Detect which cell encompasses the target text, then output its [X, Y] center coordinate. 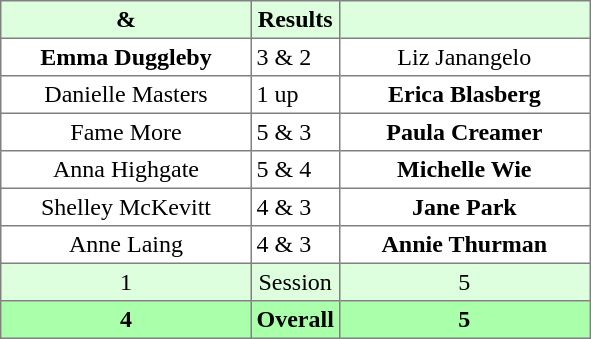
Results [295, 20]
Paula Creamer [464, 132]
Anne Laing [126, 245]
Jane Park [464, 207]
& [126, 20]
Emma Duggleby [126, 57]
5 & 3 [295, 132]
Michelle Wie [464, 170]
3 & 2 [295, 57]
4 [126, 320]
5 & 4 [295, 170]
Danielle Masters [126, 95]
1 [126, 282]
Anna Highgate [126, 170]
Shelley McKevitt [126, 207]
Annie Thurman [464, 245]
Session [295, 282]
Overall [295, 320]
Liz Janangelo [464, 57]
Erica Blasberg [464, 95]
1 up [295, 95]
Fame More [126, 132]
